Identify which cell holds the provided text, then report its [x, y] central coordinate. 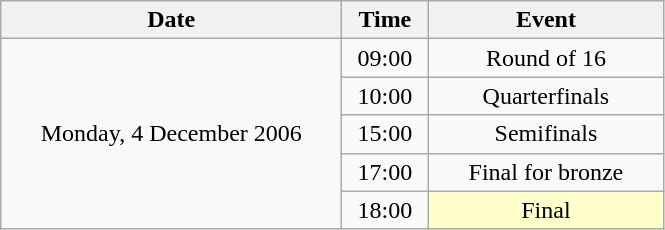
Final for bronze [546, 172]
Quarterfinals [546, 96]
18:00 [385, 210]
17:00 [385, 172]
10:00 [385, 96]
Time [385, 20]
15:00 [385, 134]
Date [172, 20]
Final [546, 210]
Semifinals [546, 134]
09:00 [385, 58]
Monday, 4 December 2006 [172, 134]
Event [546, 20]
Round of 16 [546, 58]
